Extract the [X, Y] coordinate from the center of the cell holding the provided text.  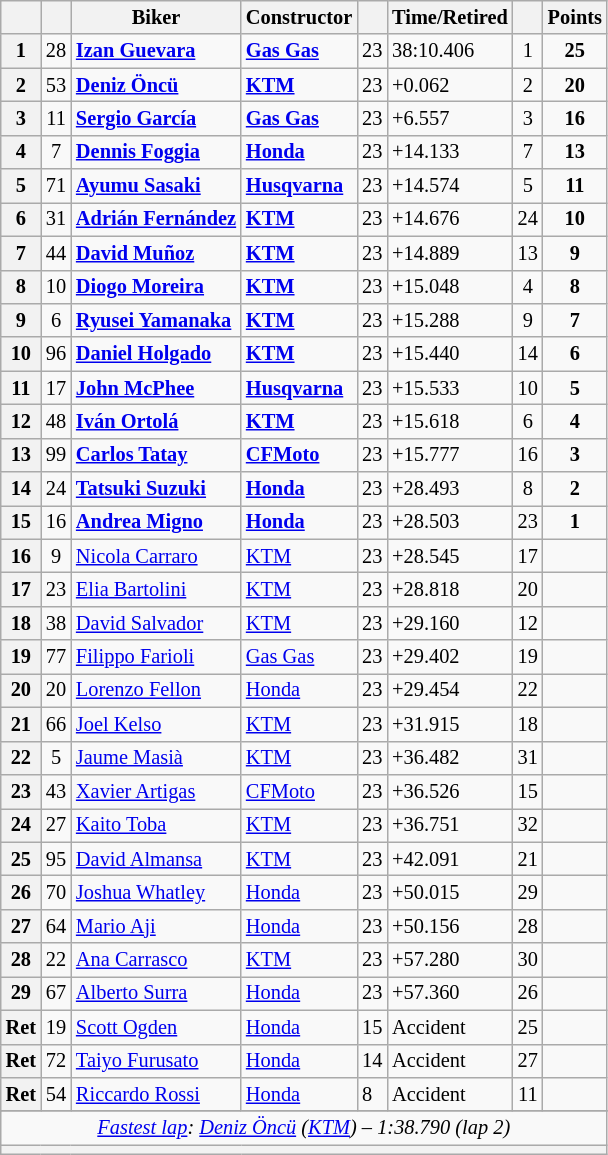
Andrea Migno [156, 522]
48 [56, 421]
Riccardo Rossi [156, 1094]
Time/Retired [450, 17]
+29.402 [450, 657]
38 [56, 623]
Joel Kelso [156, 724]
+57.280 [450, 960]
+28.818 [450, 589]
71 [56, 186]
54 [56, 1094]
+28.503 [450, 522]
+42.091 [450, 859]
David Muñoz [156, 253]
77 [56, 657]
+36.751 [450, 825]
53 [56, 85]
Biker [156, 17]
43 [56, 791]
+15.048 [450, 287]
Daniel Holgado [156, 354]
David Almansa [156, 859]
+15.440 [450, 354]
Joshua Whatley [156, 892]
+31.915 [450, 724]
38:10.406 [450, 51]
Jaume Masià [156, 758]
Xavier Artigas [156, 791]
Elia Bartolini [156, 589]
99 [56, 455]
Nicola Carraro [156, 556]
+15.533 [450, 388]
32 [528, 825]
+6.557 [450, 118]
72 [56, 1061]
64 [56, 926]
Ryusei Yamanaka [156, 320]
Points [575, 17]
44 [56, 253]
66 [56, 724]
Fastest lap: Deniz Öncü (KTM) – 1:38.790 (lap 2) [304, 1128]
+28.545 [450, 556]
Constructor [299, 17]
Sergio García [156, 118]
Diogo Moreira [156, 287]
+14.133 [450, 152]
Iván Ortolá [156, 421]
96 [56, 354]
Kaito Toba [156, 825]
+29.160 [450, 623]
Ana Carrasco [156, 960]
Deniz Öncü [156, 85]
Scott Ogden [156, 1027]
Alberto Surra [156, 993]
Ayumu Sasaki [156, 186]
Tatsuki Suzuki [156, 489]
David Salvador [156, 623]
95 [56, 859]
Mario Aji [156, 926]
+29.454 [450, 690]
Adrián Fernández [156, 219]
+14.574 [450, 186]
+15.288 [450, 320]
Carlos Tatay [156, 455]
John McPhee [156, 388]
30 [528, 960]
Dennis Foggia [156, 152]
+14.889 [450, 253]
+0.062 [450, 85]
+57.360 [450, 993]
Izan Guevara [156, 51]
Lorenzo Fellon [156, 690]
Taiyo Furusato [156, 1061]
+36.482 [450, 758]
70 [56, 892]
+50.015 [450, 892]
+15.618 [450, 421]
+15.777 [450, 455]
+14.676 [450, 219]
+28.493 [450, 489]
+36.526 [450, 791]
67 [56, 993]
+50.156 [450, 926]
Filippo Farioli [156, 657]
